Return [X, Y] of the center of cell containing provided text 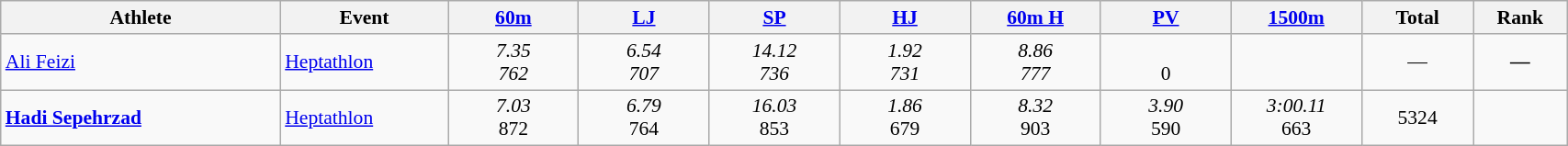
Total [1417, 17]
Event [364, 17]
1500m [1296, 17]
Ali Feizi [141, 62]
1.86679 [905, 118]
PV [1166, 17]
SP [774, 17]
7.35762 [513, 62]
6.54707 [644, 62]
60m H [1035, 17]
16.03853 [774, 118]
8.32903 [1035, 118]
HJ [905, 17]
LJ [644, 17]
Athlete [141, 17]
5324 [1417, 118]
0 [1166, 62]
14.12736 [774, 62]
Hadi Sepehrzad [141, 118]
8.86777 [1035, 62]
7.03872 [513, 118]
60m [513, 17]
Rank [1520, 17]
6.79764 [644, 118]
3:00.11663 [1296, 118]
3.90590 [1166, 118]
1.92731 [905, 62]
